Find where the given text appears and provide that cell's center as [x, y] coordinate. 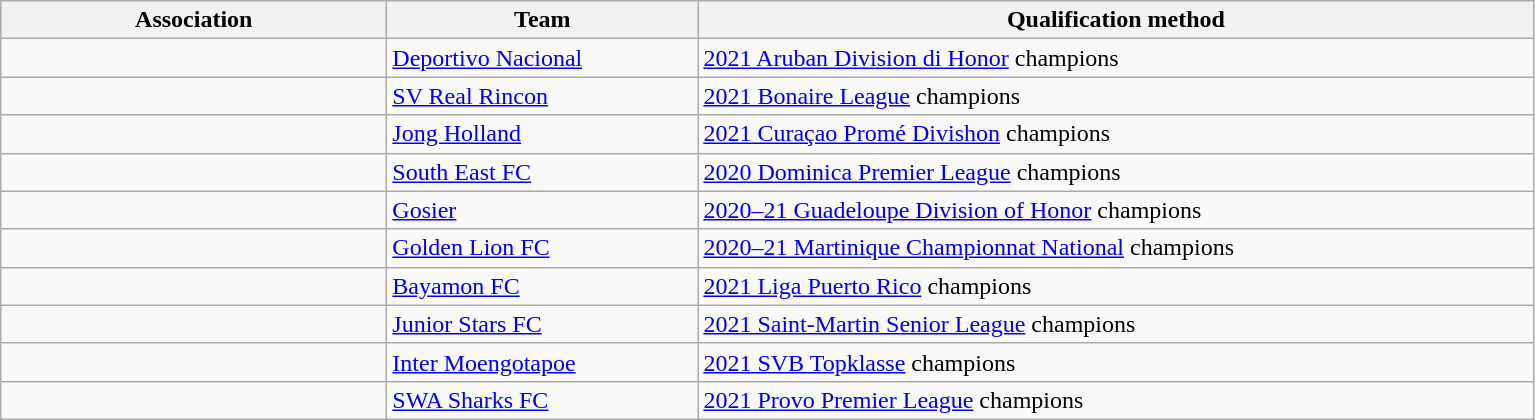
Gosier [542, 210]
2021 Curaçao Promé Divishon champions [1116, 134]
Junior Stars FC [542, 324]
2021 Provo Premier League champions [1116, 400]
2021 Aruban Division di Honor champions [1116, 58]
Golden Lion FC [542, 248]
Association [194, 20]
Qualification method [1116, 20]
2021 Bonaire League champions [1116, 96]
SWA Sharks FC [542, 400]
Inter Moengotapoe [542, 362]
South East FC [542, 172]
SV Real Rincon [542, 96]
Bayamon FC [542, 286]
Jong Holland [542, 134]
2020 Dominica Premier League champions [1116, 172]
2021 Liga Puerto Rico champions [1116, 286]
2021 SVB Topklasse champions [1116, 362]
Team [542, 20]
Deportivo Nacional [542, 58]
2020–21 Guadeloupe Division of Honor champions [1116, 210]
2021 Saint-Martin Senior League champions [1116, 324]
2020–21 Martinique Championnat National champions [1116, 248]
